From the cell containing the given text, extract its center point as [X, Y] coordinate. 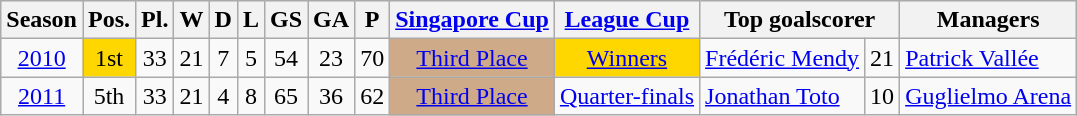
Season [42, 20]
Quarter-finals [626, 96]
10 [882, 96]
Pos. [108, 20]
5 [250, 58]
Managers [988, 20]
P [372, 20]
36 [332, 96]
Singapore Cup [472, 20]
5th [108, 96]
W [192, 20]
2011 [42, 96]
62 [372, 96]
70 [372, 58]
Frédéric Mendy [782, 58]
Top goalscorer [800, 20]
4 [223, 96]
GS [286, 20]
Jonathan Toto [782, 96]
2010 [42, 58]
Winners [626, 58]
8 [250, 96]
Patrick Vallée [988, 58]
League Cup [626, 20]
GA [332, 20]
Pl. [155, 20]
D [223, 20]
Guglielmo Arena [988, 96]
1st [108, 58]
L [250, 20]
65 [286, 96]
54 [286, 58]
7 [223, 58]
23 [332, 58]
